Identify which cell holds the provided text, then report its (X, Y) central coordinate. 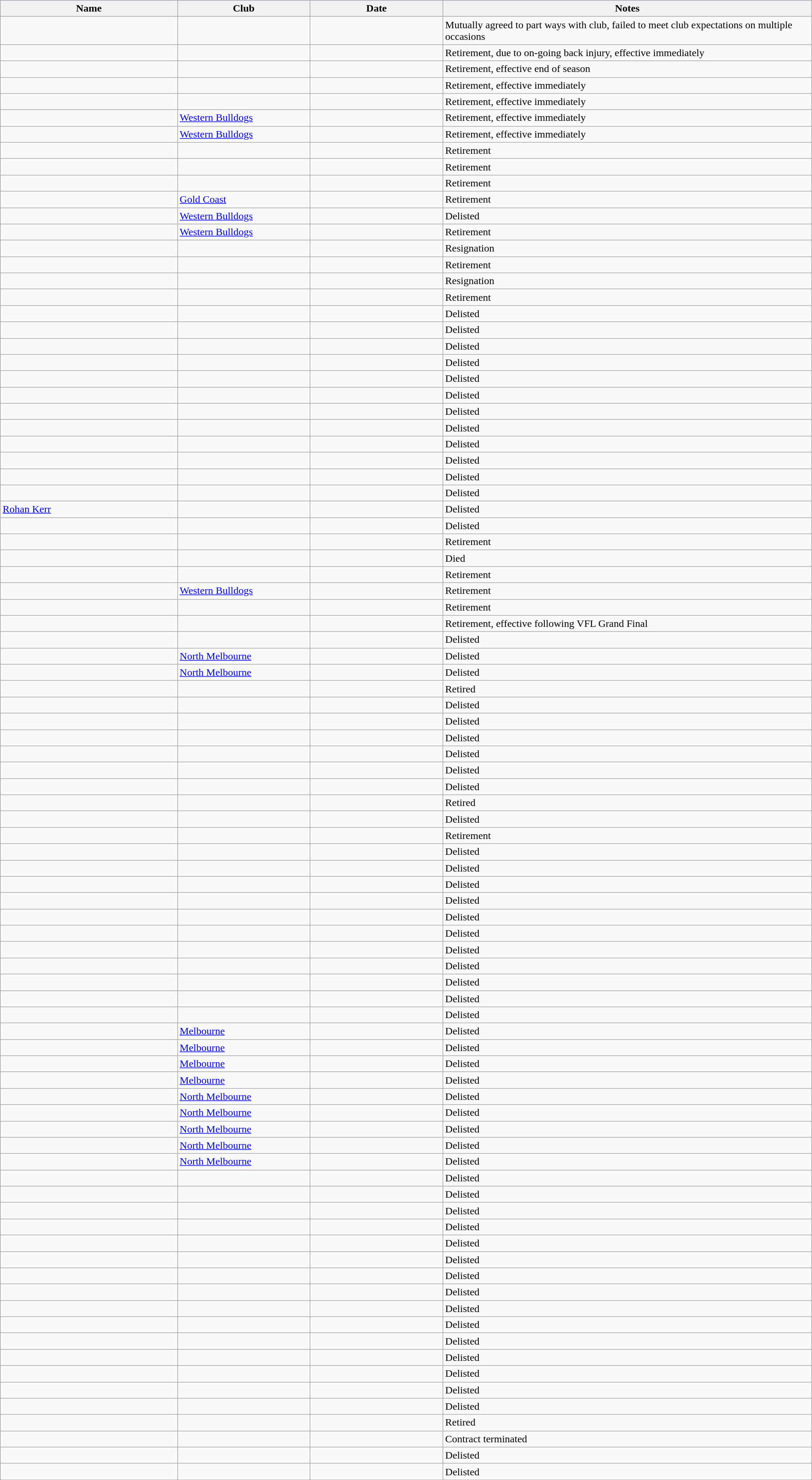
Mutually agreed to part ways with club, failed to meet club expectations on multiple occasions (627, 31)
Retirement, due to on-going back injury, effective immediately (627, 53)
Rohan Kerr (89, 509)
Date (376, 9)
Retirement, effective following VFL Grand Final (627, 623)
Gold Coast (244, 199)
Name (89, 9)
Died (627, 558)
Retirement, effective end of season (627, 69)
Contract terminated (627, 1439)
Club (244, 9)
Notes (627, 9)
